Capture the cell that displays the provided text and extract its (x, y) central coordinate. 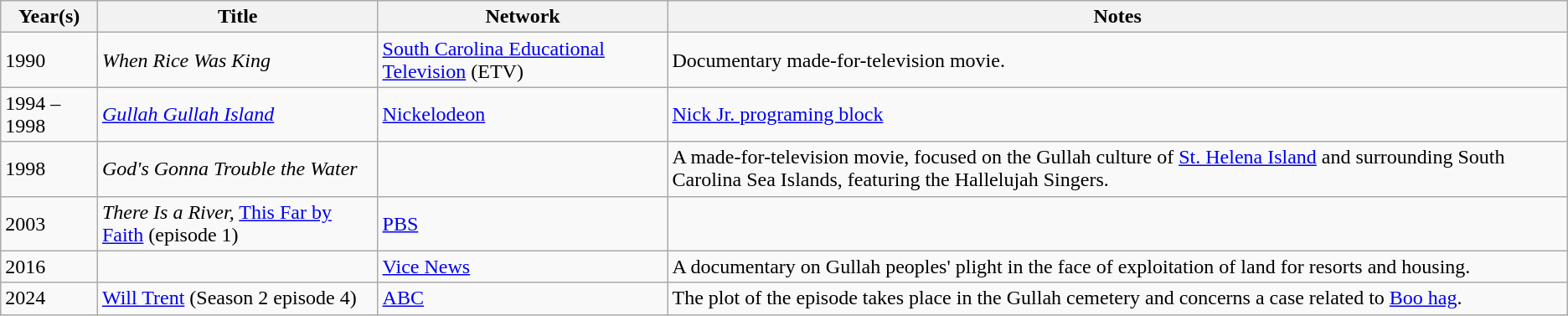
1990 (49, 60)
2016 (49, 267)
Vice News (523, 267)
Nickelodeon (523, 114)
ABC (523, 298)
A documentary on Gullah peoples' plight in the face of exploitation of land for resorts and housing. (1117, 267)
Title (238, 17)
Will Trent (Season 2 episode 4) (238, 298)
There Is a River, This Far by Faith (episode 1) (238, 223)
When Rice Was King (238, 60)
South Carolina Educational Television (ETV) (523, 60)
Year(s) (49, 17)
The plot of the episode takes place in the Gullah cemetery and concerns a case related to Boo hag. (1117, 298)
Notes (1117, 17)
Gullah Gullah Island (238, 114)
1994 – 1998 (49, 114)
God's Gonna Trouble the Water (238, 169)
Network (523, 17)
2003 (49, 223)
Documentary made-for-television movie. (1117, 60)
Nick Jr. programing block (1117, 114)
PBS (523, 223)
1998 (49, 169)
2024 (49, 298)
